Extract the (x, y) coordinate from the center of the cell holding the provided text.  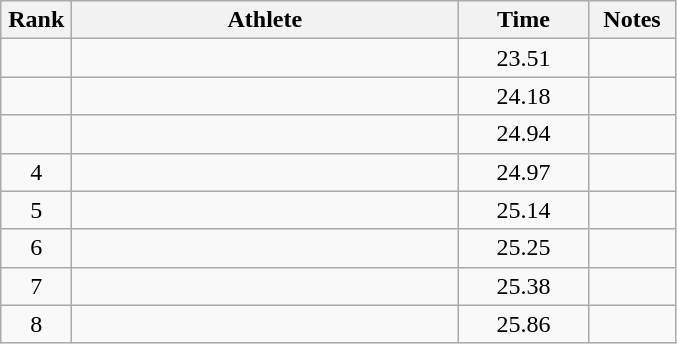
24.97 (524, 172)
7 (36, 286)
24.18 (524, 96)
6 (36, 248)
25.86 (524, 324)
24.94 (524, 134)
4 (36, 172)
25.25 (524, 248)
Notes (632, 20)
Time (524, 20)
23.51 (524, 58)
8 (36, 324)
25.14 (524, 210)
Rank (36, 20)
5 (36, 210)
Athlete (265, 20)
25.38 (524, 286)
